Identify which cell holds the provided text, then report its [x, y] central coordinate. 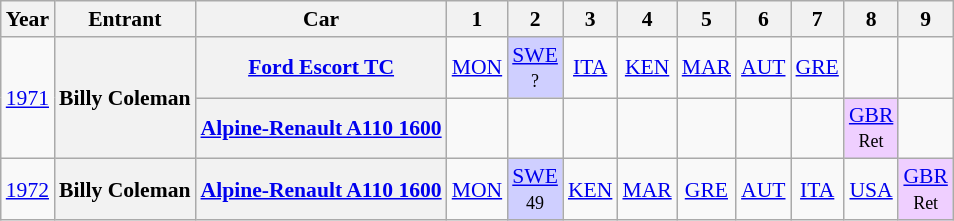
4 [646, 19]
7 [818, 19]
USA [872, 190]
1 [478, 19]
Entrant [124, 19]
9 [926, 19]
2 [535, 19]
1971 [28, 98]
6 [763, 19]
SWE49 [535, 190]
5 [706, 19]
Ford Escort TC [320, 68]
8 [872, 19]
Year [28, 19]
Car [320, 19]
1972 [28, 190]
3 [590, 19]
SWE? [535, 68]
